For the text-containing cell, return its midpoint in (x, y) coordinate format. 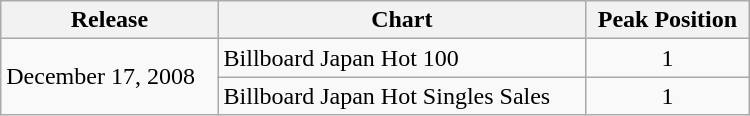
Billboard Japan Hot Singles Sales (402, 96)
Chart (402, 20)
December 17, 2008 (110, 77)
Billboard Japan Hot 100 (402, 58)
Release (110, 20)
Peak Position (668, 20)
